For the text-containing cell, return its midpoint in [X, Y] coordinate format. 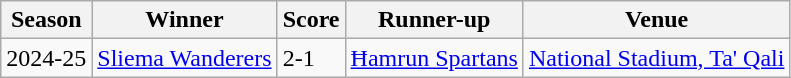
Venue [656, 20]
Winner [184, 20]
Runner-up [434, 20]
Score [311, 20]
Sliema Wanderers [184, 58]
Ħamrun Spartans [434, 58]
National Stadium, Ta' Qali [656, 58]
2024-25 [46, 58]
2-1 [311, 58]
Season [46, 20]
